For the text-containing cell, return its midpoint in (X, Y) coordinate format. 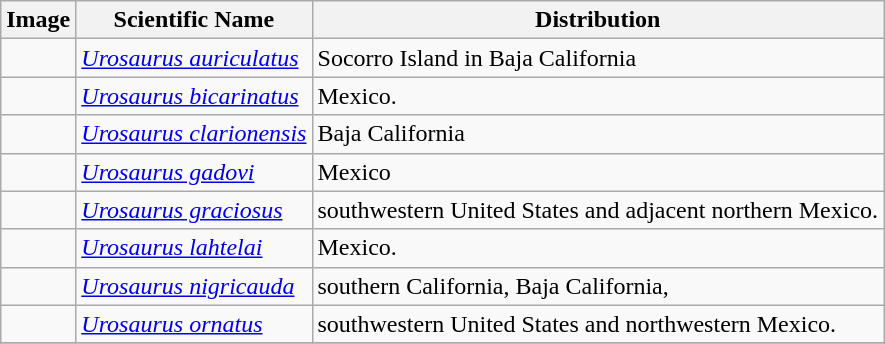
Urosaurus graciosus (194, 210)
Urosaurus gadovi (194, 172)
southwestern United States and northwestern Mexico. (598, 324)
Urosaurus nigricauda (194, 286)
Baja California (598, 134)
Urosaurus auriculatus (194, 58)
southern California, Baja California, (598, 286)
Distribution (598, 20)
Urosaurus ornatus (194, 324)
Scientific Name (194, 20)
Urosaurus bicarinatus (194, 96)
Mexico (598, 172)
Urosaurus lahtelai (194, 248)
southwestern United States and adjacent northern Mexico. (598, 210)
Urosaurus clarionensis (194, 134)
Image (38, 20)
Socorro Island in Baja California (598, 58)
